Extract the (X, Y) coordinate from the center of the cell holding the provided text.  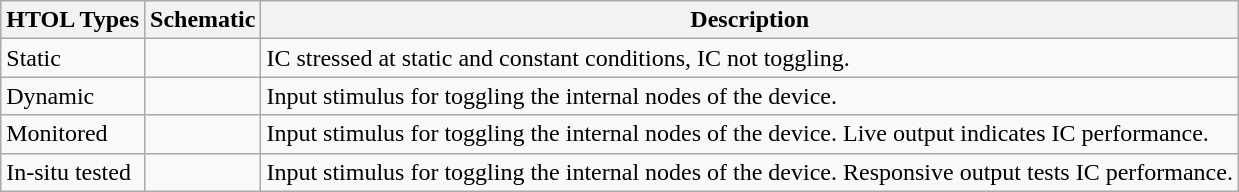
HTOL Types (73, 20)
Description (750, 20)
In-situ tested (73, 172)
Schematic (203, 20)
Monitored (73, 134)
Static (73, 58)
Dynamic (73, 96)
IC stressed at static and constant conditions, IC not toggling. (750, 58)
Input stimulus for toggling the internal nodes of the device. Live output indicates IC performance. (750, 134)
Input stimulus for toggling the internal nodes of the device. Responsive output tests IC performance. (750, 172)
Input stimulus for toggling the internal nodes of the device. (750, 96)
